Identify which cell holds the provided text, then report its [x, y] central coordinate. 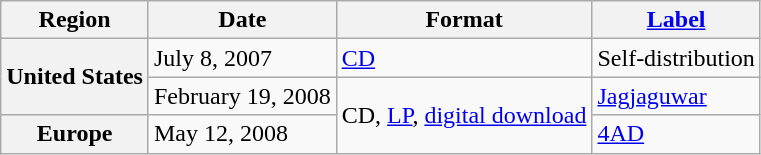
Europe [75, 134]
United States [75, 77]
Format [464, 20]
CD, LP, digital download [464, 115]
February 19, 2008 [242, 96]
July 8, 2007 [242, 58]
CD [464, 58]
Jagjaguwar [676, 96]
Label [676, 20]
May 12, 2008 [242, 134]
Date [242, 20]
Self-distribution [676, 58]
Region [75, 20]
4AD [676, 134]
